Return the (X, Y) coordinate for the center point of the cell that contains the specified text.  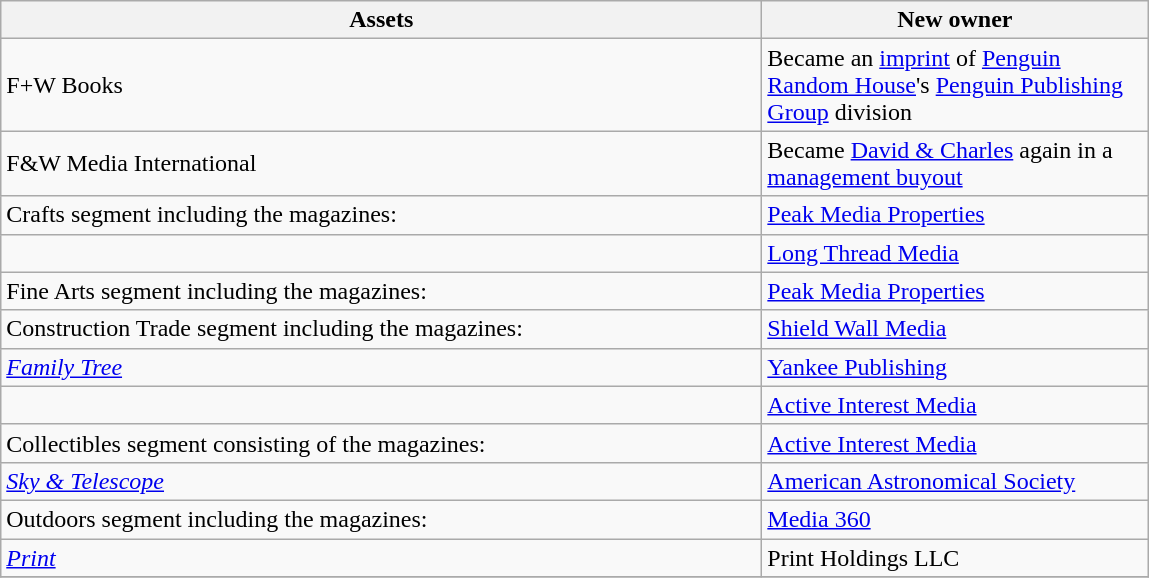
Construction Trade segment including the magazines: (382, 329)
Became David & Charles again in a management buyout (955, 164)
American Astronomical Society (955, 481)
Crafts segment including the magazines: (382, 215)
Sky & Telescope (382, 481)
Assets (382, 20)
Fine Arts segment including the magazines: (382, 291)
Print Holdings LLC (955, 557)
Long Thread Media (955, 253)
Print (382, 557)
F&W Media International (382, 164)
Outdoors segment including the magazines: (382, 519)
Media 360 (955, 519)
New owner (955, 20)
F+W Books (382, 85)
Collectibles segment consisting of the magazines: (382, 443)
Yankee Publishing (955, 367)
Became an imprint of Penguin Random House's Penguin Publishing Group division (955, 85)
Shield Wall Media (955, 329)
Family Tree (382, 367)
